Identify which cell holds the provided text, then report its [x, y] central coordinate. 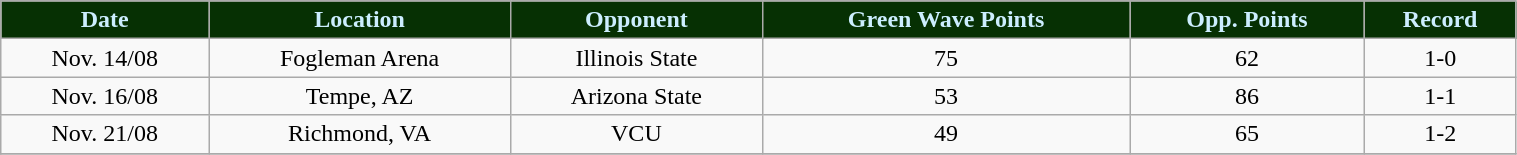
Nov. 16/08 [105, 96]
1-0 [1440, 58]
1-2 [1440, 134]
Opponent [636, 20]
Nov. 14/08 [105, 58]
Nov. 21/08 [105, 134]
VCU [636, 134]
1-1 [1440, 96]
Arizona State [636, 96]
Green Wave Points [946, 20]
Date [105, 20]
Illinois State [636, 58]
Opp. Points [1247, 20]
62 [1247, 58]
49 [946, 134]
Tempe, AZ [360, 96]
53 [946, 96]
65 [1247, 134]
Record [1440, 20]
Fogleman Arena [360, 58]
86 [1247, 96]
Location [360, 20]
75 [946, 58]
Richmond, VA [360, 134]
